Locate the cell with the specified text and output its (x, y) center coordinate. 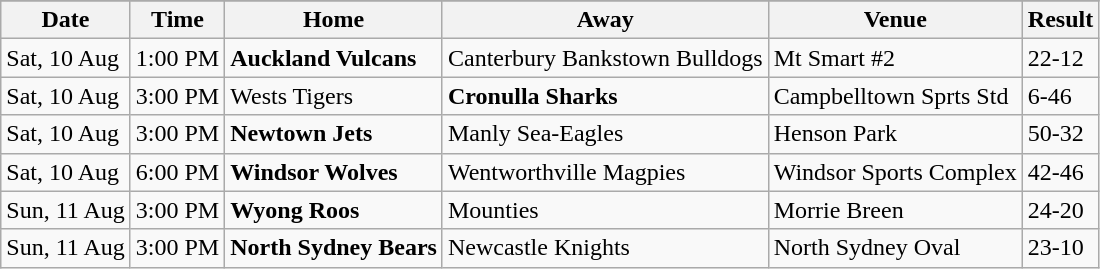
Canterbury Bankstown Bulldogs (605, 58)
23-10 (1060, 248)
Campbelltown Sprts Std (895, 96)
22-12 (1060, 58)
North Sydney Bears (334, 248)
50-32 (1060, 134)
North Sydney Oval (895, 248)
1:00 PM (177, 58)
Auckland Vulcans (334, 58)
Newcastle Knights (605, 248)
Date (66, 20)
6-46 (1060, 96)
Result (1060, 20)
Home (334, 20)
Time (177, 20)
Wests Tigers (334, 96)
Manly Sea-Eagles (605, 134)
Wentworthville Magpies (605, 172)
Henson Park (895, 134)
Mounties (605, 210)
Windsor Wolves (334, 172)
Windsor Sports Complex (895, 172)
Morrie Breen (895, 210)
42-46 (1060, 172)
24-20 (1060, 210)
Mt Smart #2 (895, 58)
6:00 PM (177, 172)
Cronulla Sharks (605, 96)
Venue (895, 20)
Away (605, 20)
Newtown Jets (334, 134)
Wyong Roos (334, 210)
